Pinpoint the cell where the given text exists, returning its [X, Y] midpoint coordinate. 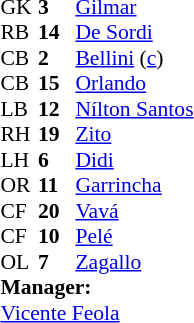
Zito [134, 135]
Orlando [134, 83]
14 [57, 33]
7 [57, 262]
12 [57, 109]
Bellini (c) [134, 58]
15 [57, 83]
Manager: [96, 287]
Vavá [134, 211]
6 [57, 160]
Zagallo [134, 262]
RB [19, 33]
LB [19, 109]
OR [19, 185]
Nílton Santos [134, 109]
11 [57, 185]
OL [19, 262]
19 [57, 135]
LH [19, 160]
Garrincha [134, 185]
De Sordi [134, 33]
20 [57, 211]
RH [19, 135]
2 [57, 58]
10 [57, 237]
Didi [134, 160]
Pelé [134, 237]
